Extract the [X, Y] coordinate from the center of the cell holding the provided text.  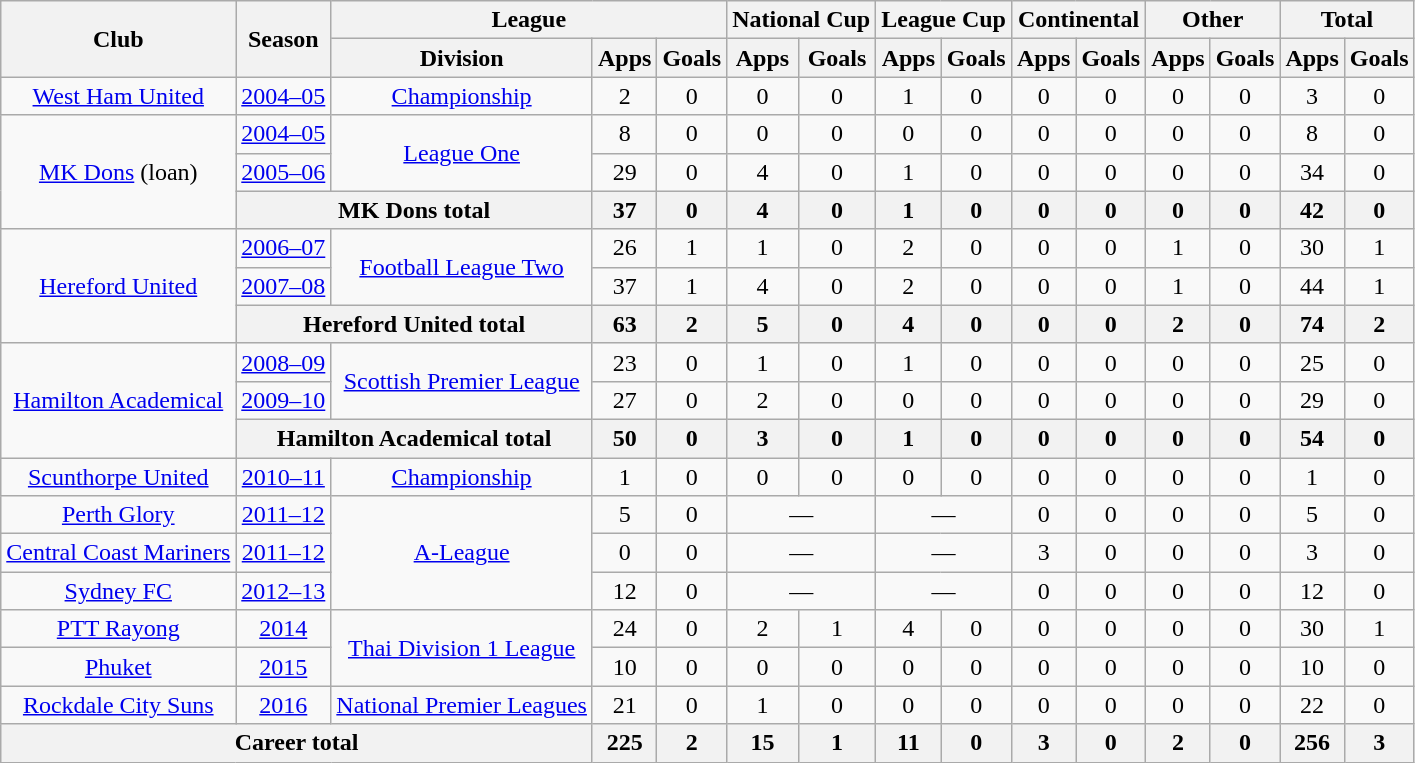
11 [908, 743]
256 [1312, 743]
2015 [284, 667]
League Cup [944, 20]
Central Coast Mariners [118, 553]
Club [118, 39]
Hereford United total [414, 324]
2012–13 [284, 591]
26 [624, 248]
2007–08 [284, 286]
National Cup [802, 20]
21 [624, 705]
2016 [284, 705]
Hamilton Academical [118, 400]
Scunthorpe United [118, 477]
Other [1213, 20]
24 [624, 629]
Thai Division 1 League [462, 648]
League One [462, 153]
2009–10 [284, 400]
2006–07 [284, 248]
Career total [297, 743]
Continental [1078, 20]
23 [624, 362]
Scottish Premier League [462, 381]
15 [763, 743]
MK Dons (loan) [118, 172]
PTT Rayong [118, 629]
225 [624, 743]
Football League Two [462, 267]
2014 [284, 629]
Rockdale City Suns [118, 705]
27 [624, 400]
44 [1312, 286]
Hamilton Academical total [414, 438]
League [529, 20]
Perth Glory [118, 515]
A-League [462, 553]
2005–06 [284, 172]
Hereford United [118, 286]
22 [1312, 705]
50 [624, 438]
MK Dons total [414, 210]
2008–09 [284, 362]
Phuket [118, 667]
25 [1312, 362]
2010–11 [284, 477]
Season [284, 39]
Sydney FC [118, 591]
74 [1312, 324]
National Premier Leagues [462, 705]
34 [1312, 172]
West Ham United [118, 96]
Division [462, 58]
42 [1312, 210]
Total [1347, 20]
54 [1312, 438]
63 [624, 324]
